Search for the cell housing the specified text and yield its (X, Y) center coordinate. 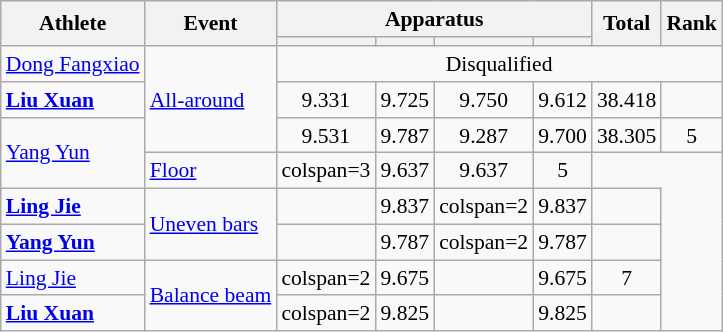
Disqualified (499, 64)
Athlete (73, 24)
9.287 (484, 136)
colspan=3 (326, 171)
9.750 (484, 100)
Floor (211, 171)
9.612 (562, 100)
Total (626, 24)
38.418 (626, 100)
All-around (211, 100)
Apparatus (434, 19)
Rank (692, 24)
Dong Fangxiao (73, 64)
9.531 (326, 136)
9.331 (326, 100)
Balance beam (211, 296)
9.700 (562, 136)
9.725 (404, 100)
Uneven bars (211, 224)
7 (626, 278)
Event (211, 24)
38.305 (626, 136)
